Provide the (x, y) coordinate of the cell's center where the given text is located.  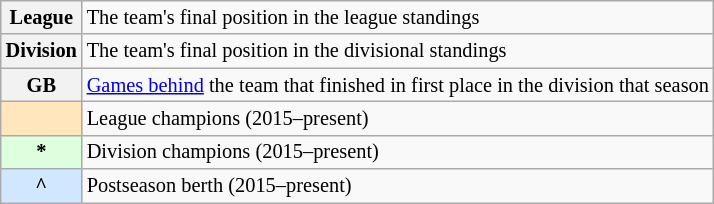
Division champions (2015–present) (398, 152)
League champions (2015–present) (398, 118)
League (42, 17)
Postseason berth (2015–present) (398, 186)
Games behind the team that finished in first place in the division that season (398, 85)
The team's final position in the league standings (398, 17)
GB (42, 85)
* (42, 152)
^ (42, 186)
The team's final position in the divisional standings (398, 51)
Division (42, 51)
